Find where the given text appears and provide that cell's center as [X, Y] coordinate. 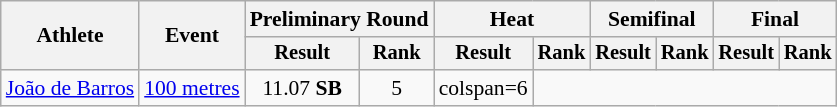
João de Barros [70, 88]
5 [397, 88]
Preliminary Round [340, 19]
Heat [512, 19]
100 metres [192, 88]
Athlete [70, 36]
Event [192, 36]
Semifinal [652, 19]
colspan=6 [484, 88]
11.07 SB [302, 88]
Final [774, 19]
